Provide the (X, Y) coordinate of the cell's center where the given text is located.  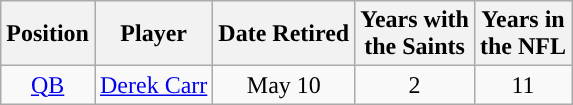
QB (48, 85)
Years inthe NFL (522, 34)
Player (153, 34)
11 (522, 85)
May 10 (284, 85)
Date Retired (284, 34)
Years withthe Saints (415, 34)
Position (48, 34)
Derek Carr (153, 85)
2 (415, 85)
